Return [x, y] of the center of cell containing provided text 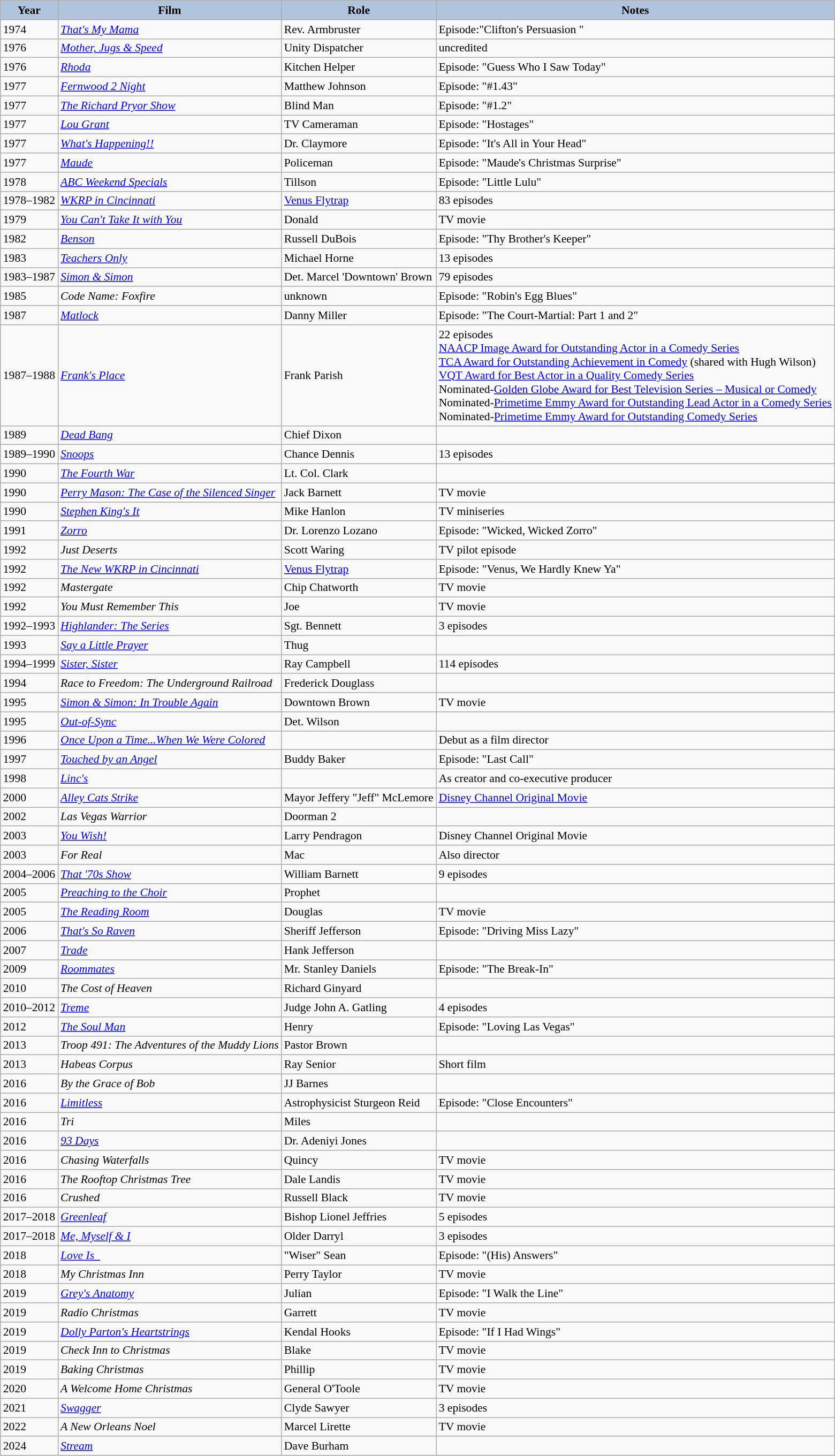
2002 [29, 817]
Teachers Only [170, 258]
83 episodes [635, 201]
My Christmas Inn [170, 1275]
JJ Barnes [359, 1084]
Short film [635, 1065]
Richard Ginyard [359, 989]
That's My Mama [170, 29]
4 episodes [635, 1007]
1985 [29, 297]
That's So Raven [170, 931]
Episode: "Thy Brother's Keeper" [635, 239]
2010–2012 [29, 1007]
2009 [29, 969]
Las Vegas Warrior [170, 817]
A Welcome Home Christmas [170, 1389]
Chasing Waterfalls [170, 1160]
1978–1982 [29, 201]
1994–1999 [29, 664]
Role [359, 10]
Once Upon a Time...When We Were Colored [170, 740]
Danny Miller [359, 315]
1974 [29, 29]
Scott Waring [359, 550]
Det. Marcel 'Downtown' Brown [359, 277]
1983–1987 [29, 277]
Episode: "The Court-Martial: Part 1 and 2" [635, 315]
Radio Christmas [170, 1313]
Perry Taylor [359, 1275]
Bishop Lionel Jeffries [359, 1217]
Snoops [170, 454]
Garrett [359, 1313]
Tri [170, 1122]
Episode: "Close Encounters" [635, 1103]
Det. Wilson [359, 722]
2021 [29, 1408]
1998 [29, 779]
1989–1990 [29, 454]
Sister, Sister [170, 664]
Chip Chatworth [359, 588]
Astrophysicist Sturgeon Reid [359, 1103]
You Wish! [170, 836]
What's Happening!! [170, 144]
William Barnett [359, 874]
Preaching to the Choir [170, 893]
Baking Christmas [170, 1370]
Fernwood 2 Night [170, 87]
Episode: "Last Call" [635, 760]
79 episodes [635, 277]
9 episodes [635, 874]
Matlock [170, 315]
Mastergate [170, 588]
Episode: "Driving Miss Lazy" [635, 931]
Episode: "Little Lulu" [635, 182]
Chance Dennis [359, 454]
Troop 491: The Adventures of the Muddy Lions [170, 1045]
Simon & Simon [170, 277]
Rhoda [170, 67]
Matthew Johnson [359, 87]
Henry [359, 1027]
Stephen King's It [170, 512]
Race to Freedom: The Underground Railroad [170, 684]
Kendal Hooks [359, 1332]
Episode: "It's All in Your Head" [635, 144]
Maude [170, 163]
5 episodes [635, 1217]
Notes [635, 10]
Blind Man [359, 105]
Miles [359, 1122]
Habeas Corpus [170, 1065]
Mayor Jeffery "Jeff" McLemore [359, 798]
Episode: "Robin's Egg Blues" [635, 297]
That '70s Show [170, 874]
Frank Parish [359, 376]
Hank Jefferson [359, 950]
You Can't Take It with You [170, 220]
Episode: "#1.43" [635, 87]
Lt. Col. Clark [359, 474]
Perry Mason: The Case of the Silenced Singer [170, 492]
The Reading Room [170, 912]
Marcel Lirette [359, 1427]
Roommates [170, 969]
General O'Toole [359, 1389]
The Soul Man [170, 1027]
Michael Horne [359, 258]
Dr. Adeniyi Jones [359, 1141]
Linc's [170, 779]
Clyde Sawyer [359, 1408]
Touched by an Angel [170, 760]
2004–2006 [29, 874]
Ray Campbell [359, 664]
1989 [29, 435]
Code Name: Foxfire [170, 297]
Downtown Brown [359, 702]
Trade [170, 950]
Greenleaf [170, 1217]
2024 [29, 1446]
Benson [170, 239]
Film [170, 10]
Alley Cats Strike [170, 798]
unknown [359, 297]
The Richard Pryor Show [170, 105]
2007 [29, 950]
Doorman 2 [359, 817]
WKRP in Cincinnati [170, 201]
114 episodes [635, 664]
1983 [29, 258]
1997 [29, 760]
TV Cameraman [359, 125]
ABC Weekend Specials [170, 182]
Zorro [170, 531]
Mike Hanlon [359, 512]
As creator and co-executive producer [635, 779]
Also director [635, 855]
Sheriff Jefferson [359, 931]
Just Deserts [170, 550]
Russell Black [359, 1198]
2012 [29, 1027]
Frank's Place [170, 376]
Older Darryl [359, 1237]
Jack Barnett [359, 492]
1996 [29, 740]
The Rooftop Christmas Tree [170, 1179]
The New WKRP in Cincinnati [170, 569]
Episode: "The Break-In" [635, 969]
Julian [359, 1294]
Grey's Anatomy [170, 1294]
2000 [29, 798]
Phillip [359, 1370]
2020 [29, 1389]
Prophet [359, 893]
Tillson [359, 182]
Simon & Simon: In Trouble Again [170, 702]
Donald [359, 220]
1991 [29, 531]
Episode: "Loving Las Vegas" [635, 1027]
You Must Remember This [170, 607]
Quincy [359, 1160]
Mother, Jugs & Speed [170, 48]
Mr. Stanley Daniels [359, 969]
Episode: "Hostages" [635, 125]
1978 [29, 182]
The Cost of Heaven [170, 989]
TV pilot episode [635, 550]
Episode: "#1.2" [635, 105]
Dolly Parton's Heartstrings [170, 1332]
Blake [359, 1351]
"Wiser" Sean [359, 1255]
Dr. Lorenzo Lozano [359, 531]
Treme [170, 1007]
Debut as a film director [635, 740]
Episode: "If I Had Wings" [635, 1332]
Say a Little Prayer [170, 645]
Chief Dixon [359, 435]
Pastor Brown [359, 1045]
1992–1993 [29, 626]
TV miniseries [635, 512]
Judge John A. Gatling [359, 1007]
Out-of-Sync [170, 722]
uncredited [635, 48]
2006 [29, 931]
Dave Burham [359, 1446]
Douglas [359, 912]
Dale Landis [359, 1179]
Episode: "Guess Who I Saw Today" [635, 67]
1979 [29, 220]
2010 [29, 989]
Policeman [359, 163]
Year [29, 10]
Episode: "Wicked, Wicked Zorro" [635, 531]
1987–1988 [29, 376]
Frederick Douglass [359, 684]
Crushed [170, 1198]
Check Inn to Christmas [170, 1351]
Lou Grant [170, 125]
Joe [359, 607]
2022 [29, 1427]
For Real [170, 855]
Russell DuBois [359, 239]
93 Days [170, 1141]
Larry Pendragon [359, 836]
Limitless [170, 1103]
Sgt. Bennett [359, 626]
Unity Dispatcher [359, 48]
1994 [29, 684]
1993 [29, 645]
Ray Senior [359, 1065]
Dead Bang [170, 435]
Swagger [170, 1408]
Thug [359, 645]
Episode: "Maude's Christmas Surprise" [635, 163]
By the Grace of Bob [170, 1084]
1987 [29, 315]
Episode: "I Walk the Line" [635, 1294]
Episode: "(His) Answers" [635, 1255]
1982 [29, 239]
Love Is_ [170, 1255]
Kitchen Helper [359, 67]
Mac [359, 855]
Rev. Armbruster [359, 29]
Highlander: The Series [170, 626]
Episode:"Clifton's Persuasion " [635, 29]
Me, Myself & I [170, 1237]
The Fourth War [170, 474]
Episode: "Venus, We Hardly Knew Ya" [635, 569]
A New Orleans Noel [170, 1427]
Dr. Claymore [359, 144]
Stream [170, 1446]
Buddy Baker [359, 760]
